Capture the cell that displays the provided text and extract its (x, y) central coordinate. 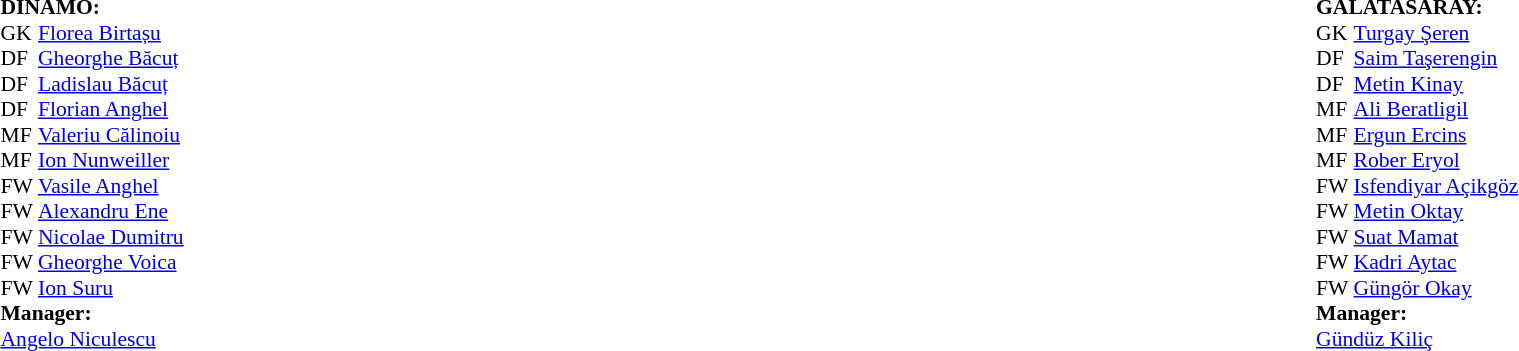
Rober Eryol (1436, 161)
Güngör Okay (1436, 288)
Ladislau Băcuț (111, 84)
Ergun Ercins (1436, 135)
Gheorghe Voica (111, 263)
Vasile Anghel (111, 186)
Florian Anghel (111, 109)
Kadri Aytac (1436, 263)
Ion Suru (111, 288)
Ion Nunweiller (111, 161)
Nicolae Dumitru (111, 237)
Saim Taşerengin (1436, 59)
Gheorghe Băcuț (111, 59)
Suat Mamat (1436, 237)
Florea Birtașu (111, 33)
Isfendiyar Açikgöz (1436, 186)
Metin Kinay (1436, 84)
Ali Beratligil (1436, 109)
Alexandru Ene (111, 211)
Valeriu Călinoiu (111, 135)
Turgay Şeren (1436, 33)
Metin Oktay (1436, 211)
